Return the [X, Y] coordinate for the center point of the cell that contains the specified text.  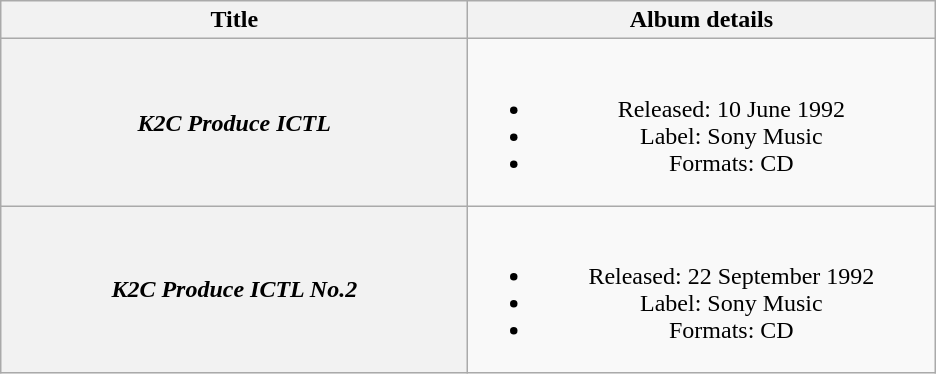
Released: 22 September 1992Label: Sony MusicFormats: CD [702, 290]
Released: 10 June 1992Label: Sony MusicFormats: CD [702, 122]
Title [234, 20]
K2C Produce ICTL No.2 [234, 290]
Album details [702, 20]
K2C Produce ICTL [234, 122]
